Capture the cell that displays the provided text and extract its (x, y) central coordinate. 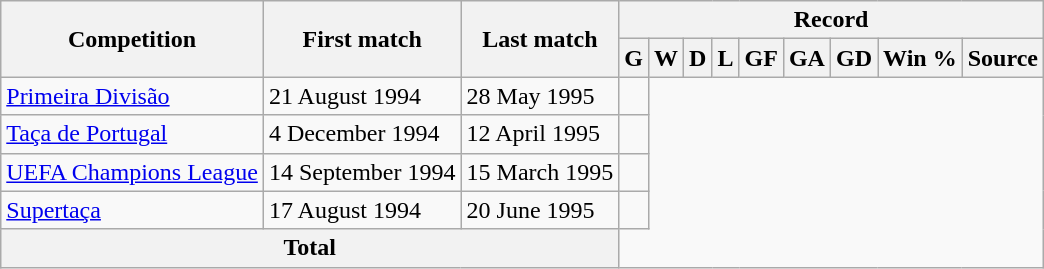
14 September 1994 (362, 172)
D (698, 58)
21 August 1994 (362, 96)
Source (1002, 58)
GA (806, 58)
L (726, 58)
GF (761, 58)
Competition (132, 39)
15 March 1995 (540, 172)
Supertaça (132, 210)
Record (832, 20)
G (634, 58)
Last match (540, 39)
Total (310, 248)
28 May 1995 (540, 96)
12 April 1995 (540, 134)
Win % (920, 58)
UEFA Champions League (132, 172)
17 August 1994 (362, 210)
20 June 1995 (540, 210)
4 December 1994 (362, 134)
Taça de Portugal (132, 134)
W (666, 58)
GD (854, 58)
Primeira Divisão (132, 96)
First match (362, 39)
